Find where the given text appears and provide that cell's center as [X, Y] coordinate. 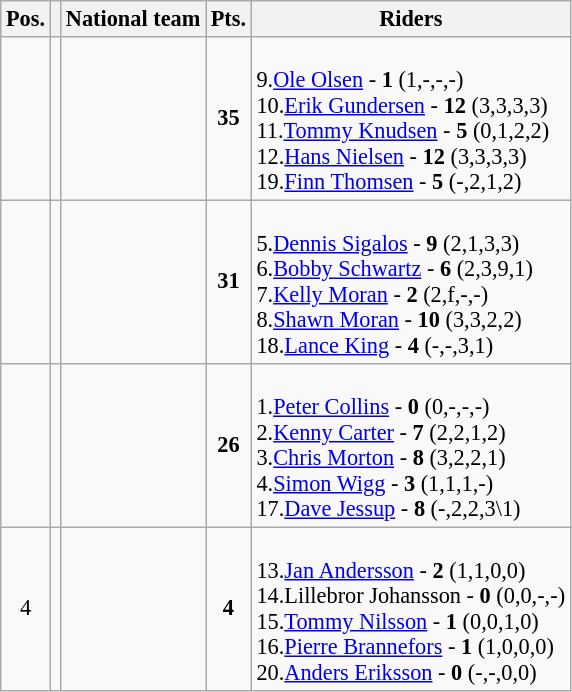
1.Peter Collins - 0 (0,-,-,-) 2.Kenny Carter - 7 (2,2,1,2) 3.Chris Morton - 8 (3,2,2,1) 4.Simon Wigg - 3 (1,1,1,-) 17.Dave Jessup - 8 (-,2,2,3\1) [410, 444]
Riders [410, 19]
31 [229, 282]
National team [134, 19]
5.Dennis Sigalos - 9 (2,1,3,3) 6.Bobby Schwartz - 6 (2,3,9,1) 7.Kelly Moran - 2 (2,f,-,-) 8.Shawn Moran - 10 (3,3,2,2) 18.Lance King - 4 (-,-,3,1) [410, 282]
Pos. [26, 19]
26 [229, 444]
Pts. [229, 19]
35 [229, 118]
